Scan for the cell matching the given text and deliver its (X, Y) coordinate at center. 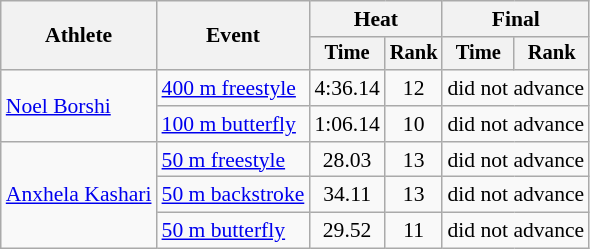
29.52 (346, 231)
34.11 (346, 195)
11 (414, 231)
12 (414, 88)
Final (516, 19)
28.03 (346, 160)
400 m freestyle (234, 88)
Noel Borshi (79, 106)
Event (234, 36)
Heat (376, 19)
10 (414, 124)
Anxhela Kashari (79, 196)
50 m freestyle (234, 160)
4:36.14 (346, 88)
100 m butterfly (234, 124)
Athlete (79, 36)
50 m backstroke (234, 195)
50 m butterfly (234, 231)
1:06.14 (346, 124)
